Search for the cell housing the specified text and yield its (x, y) center coordinate. 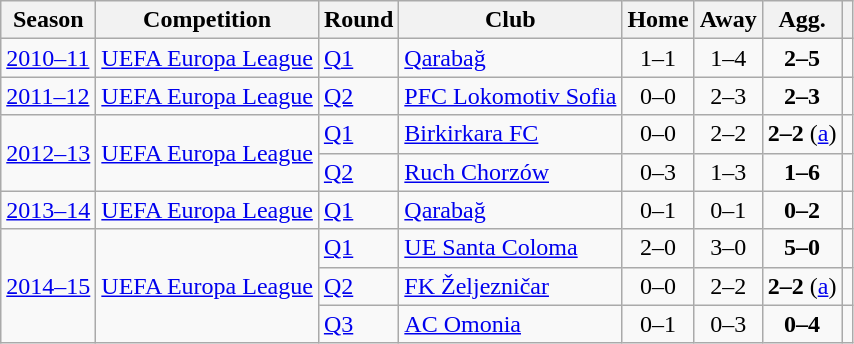
Season (48, 20)
Competition (208, 20)
Agg. (802, 20)
Q3 (358, 324)
2013–14 (48, 210)
1–3 (728, 172)
AC Omonia (510, 324)
FK Željezničar (510, 286)
1–4 (728, 58)
Birkirkara FC (510, 134)
2010–11 (48, 58)
0–4 (802, 324)
1–6 (802, 172)
1–1 (658, 58)
Away (728, 20)
2012–13 (48, 153)
2011–12 (48, 96)
Club (510, 20)
Ruch Chorzów (510, 172)
PFC Lokomotiv Sofia (510, 96)
5–0 (802, 248)
2–5 (802, 58)
Home (658, 20)
3–0 (728, 248)
2014–15 (48, 286)
UE Santa Coloma (510, 248)
Round (358, 20)
0–2 (802, 210)
2–0 (658, 248)
